Search for the cell housing the specified text and yield its (X, Y) center coordinate. 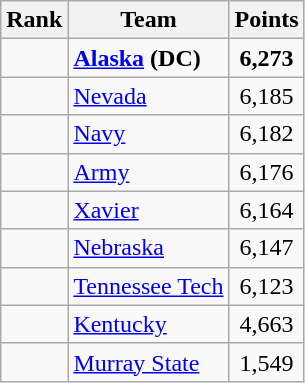
4,663 (266, 324)
Tennessee Tech (148, 286)
Kentucky (148, 324)
Nevada (148, 96)
Xavier (148, 210)
Alaska (DC) (148, 58)
6,176 (266, 172)
Murray State (148, 362)
Navy (148, 134)
6,164 (266, 210)
Nebraska (148, 248)
6,185 (266, 96)
6,273 (266, 58)
Rank (34, 20)
Team (148, 20)
Army (148, 172)
1,549 (266, 362)
6,182 (266, 134)
6,123 (266, 286)
6,147 (266, 248)
Points (266, 20)
